Pinpoint the cell where the given text exists, returning its (x, y) midpoint coordinate. 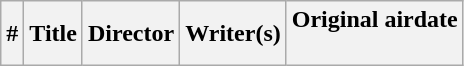
Original airdate (374, 34)
Director (130, 34)
Title (54, 34)
Writer(s) (234, 34)
# (12, 34)
